Identify which cell holds the provided text, then report its [X, Y] central coordinate. 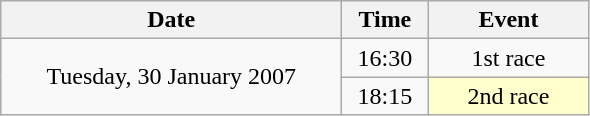
1st race [508, 58]
16:30 [385, 58]
2nd race [508, 96]
Tuesday, 30 January 2007 [172, 77]
Time [385, 20]
Event [508, 20]
Date [172, 20]
18:15 [385, 96]
